Identify which cell holds the provided text, then report its [X, Y] central coordinate. 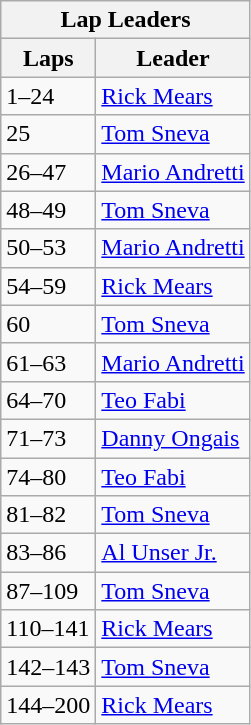
81–82 [48, 515]
64–70 [48, 400]
110–141 [48, 629]
1–24 [48, 96]
Al Unser Jr. [173, 553]
54–59 [48, 286]
60 [48, 324]
83–86 [48, 553]
48–49 [48, 210]
Leader [173, 58]
74–80 [48, 477]
61–63 [48, 362]
87–109 [48, 591]
71–73 [48, 438]
144–200 [48, 705]
Lap Leaders [126, 20]
26–47 [48, 172]
Laps [48, 58]
142–143 [48, 667]
Danny Ongais [173, 438]
50–53 [48, 248]
25 [48, 134]
